Return (x, y) of the center of cell containing provided text 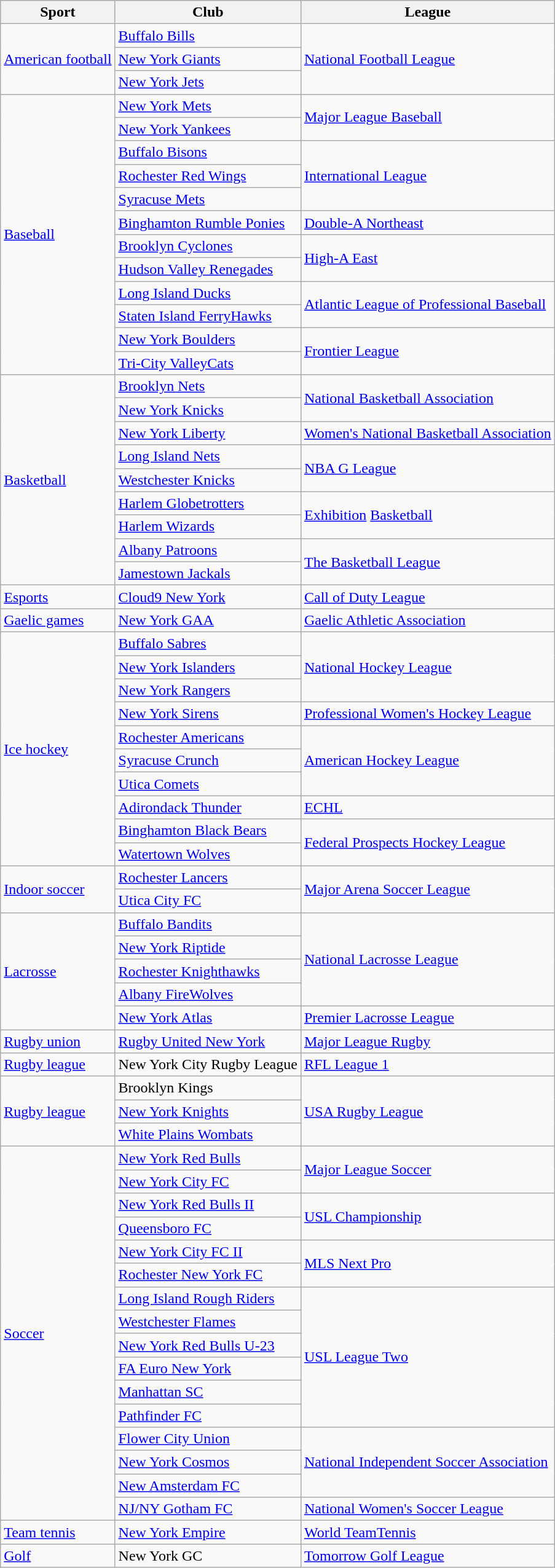
New York City Rugby League (208, 1065)
Hudson Valley Renegades (208, 269)
International League (428, 176)
New York Red Bulls U-23 (208, 1345)
Rochester Knighthawks (208, 971)
Major Arena Soccer League (428, 889)
Brooklyn Nets (208, 386)
Albany FireWolves (208, 994)
Baseball (58, 235)
New York Red Bulls (208, 1158)
High-A East (428, 257)
Utica Comets (208, 784)
Long Island Nets (208, 457)
Golf (58, 1556)
Buffalo Bandits (208, 924)
Team tennis (58, 1532)
National Lacrosse League (428, 959)
Major League Baseball (428, 117)
Pathfinder FC (208, 1415)
USA Rugby League (428, 1111)
Professional Women's Hockey League (428, 714)
Exhibition Basketball (428, 515)
League (428, 12)
Staten Island FerryHawks (208, 316)
American Hockey League (428, 761)
Syracuse Crunch (208, 761)
New York Sirens (208, 714)
Rochester Americans (208, 737)
Binghamton Black Bears (208, 831)
Lacrosse (58, 971)
Long Island Ducks (208, 293)
Women's National Basketball Association (428, 433)
ECHL (428, 807)
Westchester Knicks (208, 480)
RFL League 1 (428, 1065)
Westchester Flames (208, 1322)
World TeamTennis (428, 1532)
Sport (58, 12)
The Basketball League (428, 562)
Double-A Northeast (428, 222)
Flower City Union (208, 1439)
New York GAA (208, 620)
New York Giants (208, 59)
NJ/NY Gotham FC (208, 1509)
Tomorrow Golf League (428, 1556)
Brooklyn Kings (208, 1088)
New York Knicks (208, 410)
Syracuse Mets (208, 199)
Buffalo Bisons (208, 152)
Long Island Rough Riders (208, 1298)
Watertown Wolves (208, 854)
Premier Lacrosse League (428, 1017)
New York Mets (208, 106)
Rugby United New York (208, 1041)
Jamestown Jackals (208, 573)
Rochester Red Wings (208, 176)
Buffalo Bills (208, 36)
Brooklyn Cyclones (208, 246)
New York Jets (208, 82)
New York Rangers (208, 691)
New York Cosmos (208, 1462)
New York Yankees (208, 129)
FA Euro New York (208, 1368)
National Basketball Association (428, 398)
Rochester Lancers (208, 877)
National Football League (428, 59)
NBA G League (428, 468)
Adirondack Thunder (208, 807)
Utica City FC (208, 901)
Binghamton Rumble Ponies (208, 222)
New York Boulders (208, 340)
Rochester New York FC (208, 1275)
Harlem Globetrotters (208, 503)
Gaelic Athletic Association (428, 620)
Indoor soccer (58, 889)
Frontier League (428, 351)
Atlantic League of Professional Baseball (428, 305)
American football (58, 59)
Manhattan SC (208, 1392)
New York Atlas (208, 1017)
New York GC (208, 1556)
Buffalo Sabres (208, 643)
Rugby union (58, 1041)
Soccer (58, 1333)
Harlem Wizards (208, 527)
White Plains Wombats (208, 1135)
National Women's Soccer League (428, 1509)
New Amsterdam FC (208, 1486)
New York Islanders (208, 667)
Federal Prospects Hockey League (428, 842)
Club (208, 12)
New York City FC II (208, 1252)
Cloud9 New York (208, 597)
USL League Two (428, 1357)
Major League Rugby (428, 1041)
New York Knights (208, 1111)
New York Liberty (208, 433)
New York Red Bulls II (208, 1205)
New York City FC (208, 1182)
Basketball (58, 480)
Tri-City ValleyCats (208, 363)
Ice hockey (58, 748)
MLS Next Pro (428, 1263)
Call of Duty League (428, 597)
New York Riptide (208, 947)
USL Championship (428, 1217)
Esports (58, 597)
National Independent Soccer Association (428, 1462)
National Hockey League (428, 667)
Queensboro FC (208, 1228)
Major League Soccer (428, 1170)
Gaelic games (58, 620)
New York Empire (208, 1532)
Albany Patroons (208, 550)
